Identify which cell holds the provided text, then report its (x, y) central coordinate. 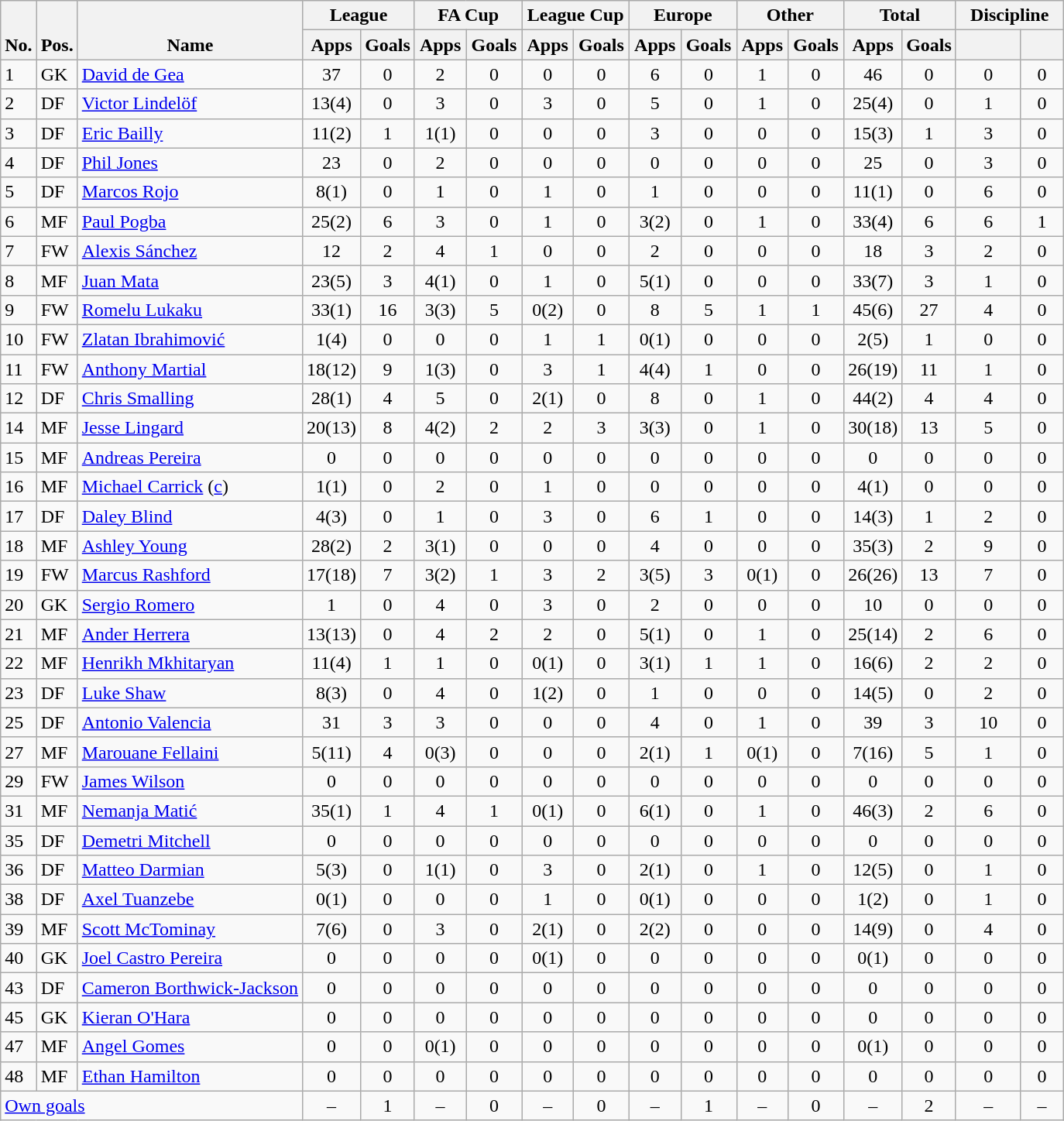
Cameron Borthwick-Jackson (190, 988)
13(13) (331, 634)
Angel Gomes (190, 1047)
Total (900, 15)
25(4) (874, 104)
Nemanja Matić (190, 811)
11(4) (331, 663)
League (359, 15)
36 (19, 870)
7(6) (331, 929)
5(11) (331, 752)
No. (19, 30)
David de Gea (190, 74)
Andreas Pereira (190, 458)
19 (19, 575)
2(2) (655, 929)
33(4) (874, 221)
45(6) (874, 310)
Zlatan Ibrahimović (190, 339)
43 (19, 988)
25(2) (331, 221)
Antonio Valencia (190, 722)
25(14) (874, 634)
22 (19, 663)
35 (19, 840)
14(5) (874, 693)
Michael Carrick (c) (190, 487)
Luke Shaw (190, 693)
46(3) (874, 811)
7(16) (874, 752)
Marcos Rojo (190, 192)
44(2) (874, 399)
18(12) (331, 369)
33(1) (331, 310)
35(1) (331, 811)
45 (19, 1017)
2(5) (874, 339)
Ashley Young (190, 546)
Own goals (152, 1106)
20(13) (331, 428)
Henrikh Mkhitaryan (190, 663)
40 (19, 958)
47 (19, 1047)
28(1) (331, 399)
Marcus Rashford (190, 575)
Other (790, 15)
Marouane Fellaini (190, 752)
0(2) (548, 310)
20 (19, 605)
Romelu Lukaku (190, 310)
37 (331, 74)
1(3) (440, 369)
Eric Bailly (190, 133)
15(3) (874, 133)
35(3) (874, 546)
26(26) (874, 575)
11(1) (874, 192)
Juan Mata (190, 280)
48 (19, 1076)
11(2) (331, 133)
17 (19, 516)
30(18) (874, 428)
4(4) (655, 369)
16(6) (874, 663)
33(7) (874, 280)
Europe (683, 15)
James Wilson (190, 781)
29 (19, 781)
21 (19, 634)
Victor Lindelöf (190, 104)
0(3) (440, 752)
Matteo Darmian (190, 870)
3(5) (655, 575)
14(9) (874, 929)
Scott McTominay (190, 929)
Axel Tuanzebe (190, 900)
Jesse Lingard (190, 428)
14 (19, 428)
Phil Jones (190, 163)
8(3) (331, 693)
17(18) (331, 575)
23(5) (331, 280)
8(1) (331, 192)
Name (190, 30)
Anthony Martial (190, 369)
38 (19, 900)
13(4) (331, 104)
Sergio Romero (190, 605)
Joel Castro Pereira (190, 958)
Paul Pogba (190, 221)
Discipline (1010, 15)
Daley Blind (190, 516)
12(5) (874, 870)
46 (874, 74)
Chris Smalling (190, 399)
Demetri Mitchell (190, 840)
Kieran O'Hara (190, 1017)
FA Cup (468, 15)
15 (19, 458)
5(3) (331, 870)
Ander Herrera (190, 634)
6(1) (655, 811)
4(2) (440, 428)
League Cup (576, 15)
14(3) (874, 516)
28(2) (331, 546)
1(4) (331, 339)
Ethan Hamilton (190, 1076)
Pos. (57, 30)
26(19) (874, 369)
Alexis Sánchez (190, 251)
4(3) (331, 516)
